Detect which cell encompasses the target text, then output its [X, Y] center coordinate. 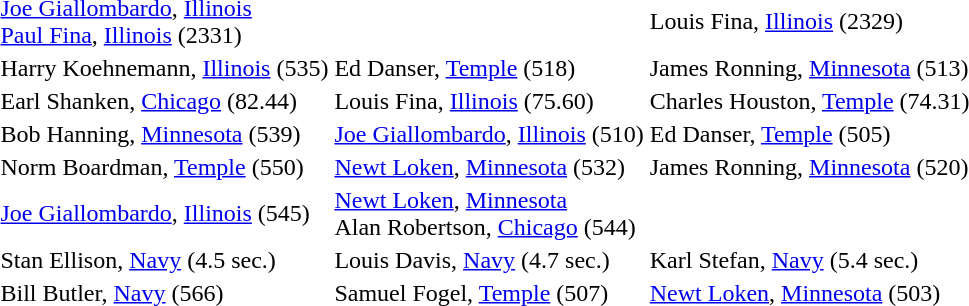
Louis Fina, Illinois (75.60) [489, 101]
Louis Davis, Navy (4.7 sec.) [489, 260]
Ed Danser, Temple (518) [489, 68]
Newt Loken, Minnesota (532) [489, 167]
Newt Loken, MinnesotaAlan Robertson, Chicago (544) [489, 214]
Joe Giallombardo, Illinois (510) [489, 134]
